Extract the (X, Y) coordinate from the center of the cell holding the provided text.  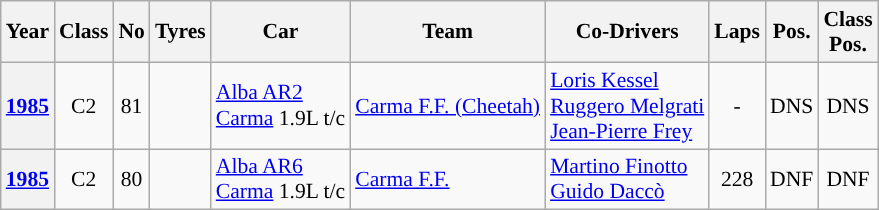
Laps (737, 32)
Pos. (792, 32)
ClassPos. (848, 32)
Co-Drivers (627, 32)
Alba AR6Carma 1.9L t/c (280, 180)
Year (28, 32)
228 (737, 180)
Carma F.F. (Cheetah) (448, 106)
Martino Finotto Guido Daccò (627, 180)
Loris Kessel Ruggero Melgrati Jean-Pierre Frey (627, 106)
Class (84, 32)
Team (448, 32)
Tyres (180, 32)
Carma F.F. (448, 180)
- (737, 106)
80 (132, 180)
Car (280, 32)
No (132, 32)
Alba AR2 Carma 1.9L t/c (280, 106)
81 (132, 106)
